Detect which cell encompasses the target text, then output its (X, Y) center coordinate. 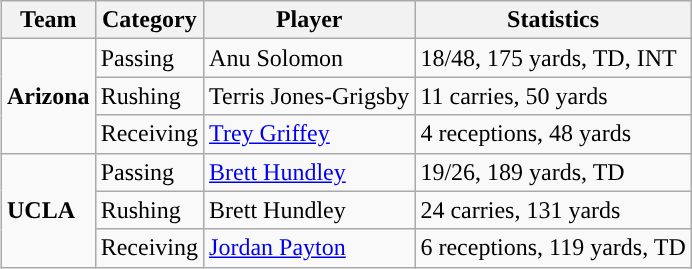
19/26, 189 yards, TD (553, 172)
Arizona (48, 96)
6 receptions, 119 yards, TD (553, 248)
24 carries, 131 yards (553, 210)
Team (48, 20)
Anu Solomon (310, 58)
UCLA (48, 210)
Jordan Payton (310, 248)
Trey Griffey (310, 134)
18/48, 175 yards, TD, INT (553, 58)
Terris Jones-Grigsby (310, 96)
4 receptions, 48 yards (553, 134)
Player (310, 20)
11 carries, 50 yards (553, 96)
Statistics (553, 20)
Category (149, 20)
